Scan for the cell matching the given text and deliver its (x, y) coordinate at center. 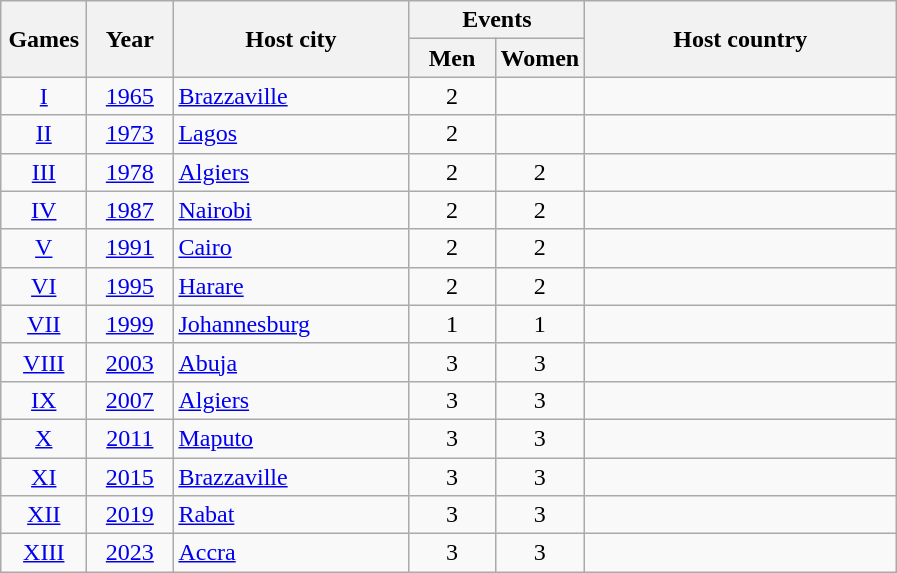
Women (540, 58)
III (44, 172)
VIII (44, 362)
1995 (130, 286)
1973 (130, 134)
XII (44, 515)
2003 (130, 362)
Lagos (291, 134)
1987 (130, 210)
Accra (291, 553)
2007 (130, 400)
X (44, 438)
IX (44, 400)
Year (130, 39)
Rabat (291, 515)
Johannesburg (291, 324)
V (44, 248)
Cairo (291, 248)
VI (44, 286)
I (44, 96)
Nairobi (291, 210)
Host country (740, 39)
1978 (130, 172)
XI (44, 477)
Men (452, 58)
Harare (291, 286)
VII (44, 324)
2015 (130, 477)
2019 (130, 515)
Maputo (291, 438)
IV (44, 210)
1991 (130, 248)
Abuja (291, 362)
Host city (291, 39)
2011 (130, 438)
2023 (130, 553)
1999 (130, 324)
1965 (130, 96)
Games (44, 39)
II (44, 134)
Events (497, 20)
XIII (44, 553)
